Return the (x, y) coordinate for the center point of the cell that contains the specified text.  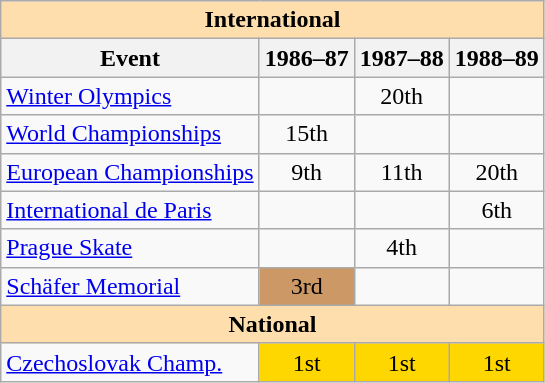
11th (402, 172)
15th (306, 134)
Schäfer Memorial (130, 286)
International (273, 20)
3rd (306, 286)
European Championships (130, 172)
World Championships (130, 134)
9th (306, 172)
Czechoslovak Champ. (130, 362)
4th (402, 248)
Winter Olympics (130, 96)
Event (130, 58)
National (273, 324)
6th (496, 210)
International de Paris (130, 210)
1986–87 (306, 58)
1988–89 (496, 58)
Prague Skate (130, 248)
1987–88 (402, 58)
